Return the (x, y) coordinate for the center point of the cell that contains the specified text.  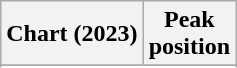
Chart (2023) (72, 34)
Peakposition (189, 34)
